Provide the (X, Y) coordinate of the cell's center where the given text is located.  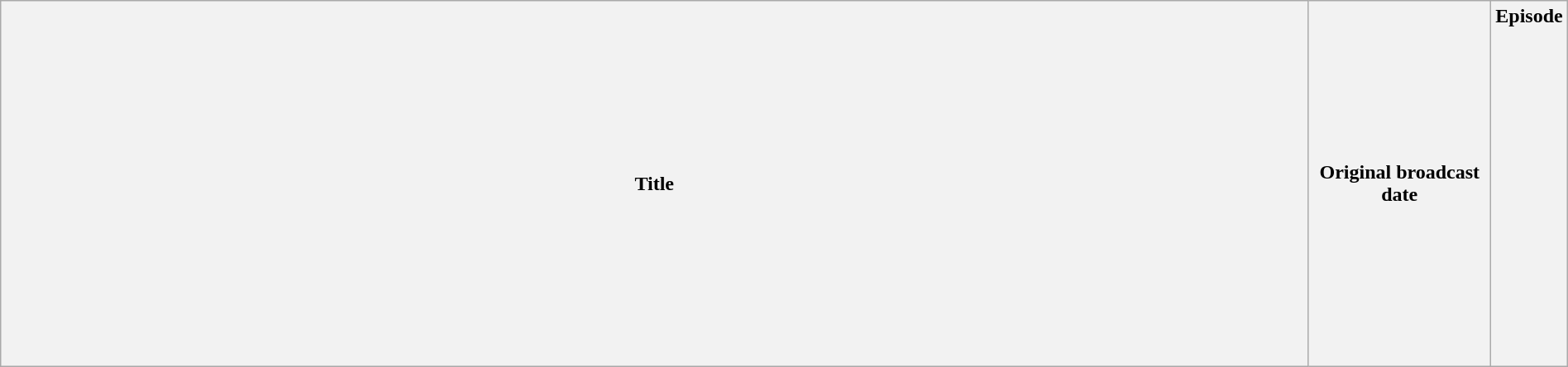
Original broadcast date (1399, 183)
Episode (1529, 183)
Title (655, 183)
